Pinpoint the cell where the given text exists, returning its (x, y) midpoint coordinate. 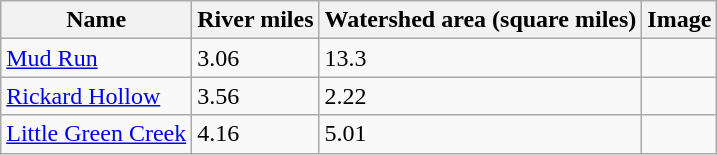
River miles (256, 20)
3.06 (256, 58)
2.22 (480, 96)
Watershed area (square miles) (480, 20)
Name (96, 20)
13.3 (480, 58)
Rickard Hollow (96, 96)
Mud Run (96, 58)
Little Green Creek (96, 134)
3.56 (256, 96)
4.16 (256, 134)
5.01 (480, 134)
Image (680, 20)
